Find where the given text appears and provide that cell's center as [X, Y] coordinate. 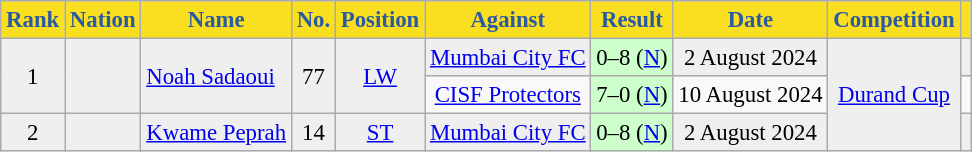
10 August 2024 [750, 95]
Against [508, 20]
Kwame Peprah [216, 133]
ST [380, 133]
CISF Protectors [508, 95]
7–0 (N) [632, 95]
14 [313, 133]
Nation [103, 20]
77 [313, 76]
No. [313, 20]
LW [380, 76]
Rank [33, 20]
Durand Cup [894, 96]
Noah Sadaoui [216, 76]
Competition [894, 20]
Result [632, 20]
1 [33, 76]
2 [33, 133]
Position [380, 20]
Name [216, 20]
Date [750, 20]
